Output the (X, Y) coordinate of the center of the cell containing the given text.  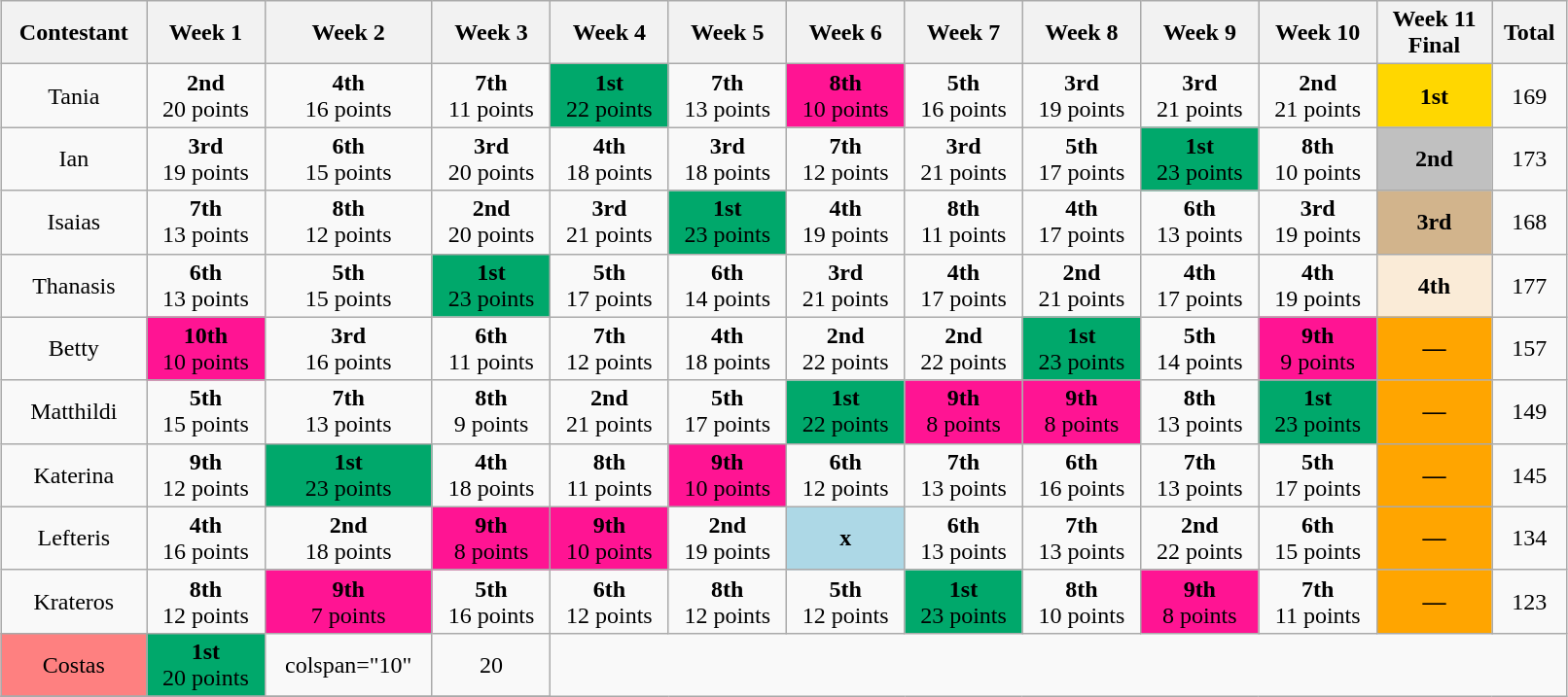
6th 13 points (1200, 222)
1st20 points (206, 665)
10th10 points (206, 348)
Lefteris (74, 539)
149 (1530, 412)
9th10 points (609, 539)
9th 7 points (348, 601)
5th 16 points (490, 601)
8th 12 points (728, 601)
6th 14 points (728, 286)
2nd 19 points (728, 539)
9th 10 points (728, 474)
145 (1530, 474)
4th16 points (206, 539)
5th 14 points (1200, 348)
Week 3 (490, 33)
4th (1434, 286)
Krateros (74, 601)
7th12 points (844, 159)
8th9 points (490, 412)
Week 10 (1317, 33)
1st (1434, 95)
5th16 points (963, 95)
2nd 21 points (1317, 95)
Week 1 (206, 33)
177 (1530, 286)
123 (1530, 601)
8th 10 points (1317, 159)
3rd 18 points (728, 159)
8th11 points (963, 222)
5th 12 points (844, 601)
6th16 points (1082, 474)
Tania (74, 95)
6th 11 points (490, 348)
9th 9 points (1317, 348)
3rd 19 points (1317, 222)
Ian (74, 159)
169 (1530, 95)
4th 17 points (1200, 286)
2nd22 points (963, 348)
Costas (74, 665)
colspan="10" (348, 665)
5th 15 points (348, 286)
Thanasis (74, 286)
Isaias (74, 222)
Week 9 (1200, 33)
134 (1530, 539)
Contestant (74, 33)
173 (1530, 159)
Matthildi (74, 412)
20 (490, 665)
2nd 18 points (348, 539)
Week 7 (963, 33)
8th 13 points (1200, 412)
x (844, 539)
Betty (74, 348)
2nd (1434, 159)
4th 16 points (348, 95)
Week 11Final (1434, 33)
9th12 points (206, 474)
3rd 16 points (348, 348)
Week 5 (728, 33)
Week 4 (609, 33)
3rd 20 points (490, 159)
Week 6 (844, 33)
8th 11 points (609, 474)
168 (1530, 222)
Total (1530, 33)
5th15 points (206, 412)
Katerina (74, 474)
157 (1530, 348)
Week 8 (1082, 33)
Week 2 (348, 33)
7th 12 points (609, 348)
3rd (1434, 222)
